Determine the (x, y) coordinate at the center of the cell enclosing the given text.  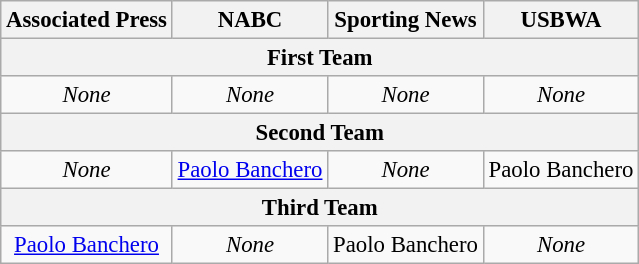
Sporting News (406, 20)
Second Team (320, 133)
Associated Press (87, 20)
USBWA (560, 20)
First Team (320, 58)
Third Team (320, 208)
NABC (250, 20)
